Locate the cell with the specified text and output its (x, y) center coordinate. 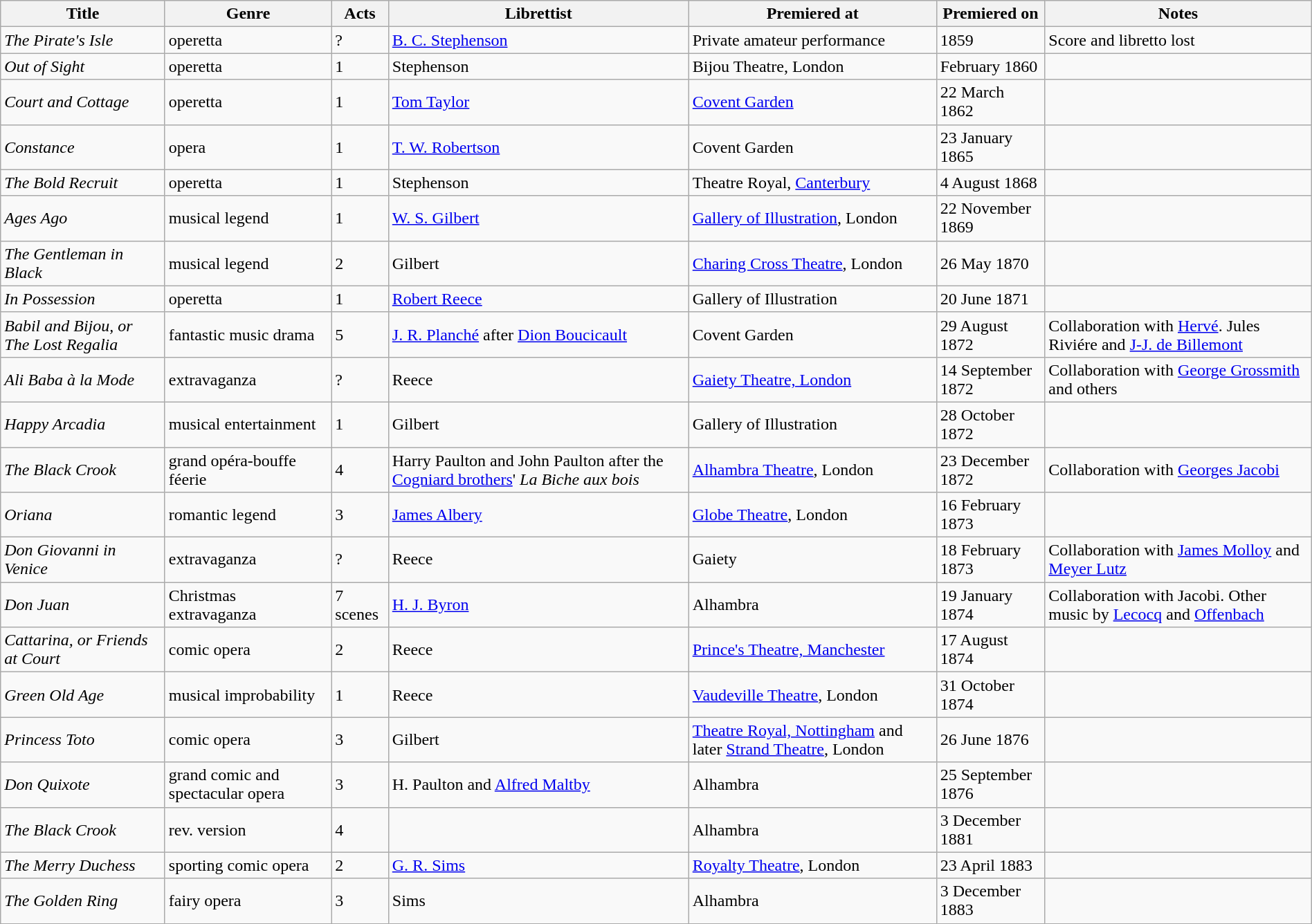
romantic legend (248, 515)
grand comic and spectacular opera (248, 784)
Cattarina, or Friends at Court (83, 650)
The Bold Recruit (83, 183)
Bijou Theatre, London (812, 66)
23 January 1865 (991, 147)
James Albery (538, 515)
Robert Reece (538, 299)
Oriana (83, 515)
In Possession (83, 299)
grand opéra-bouffe féerie (248, 469)
22 November 1869 (991, 219)
W. S. Gilbert (538, 219)
25 September 1876 (991, 784)
musical improbability (248, 694)
Collaboration with Georges Jacobi (1178, 469)
Acts (360, 14)
Collaboration with James Molloy and Meyer Lutz (1178, 560)
J. R. Planché after Dion Boucicault (538, 335)
1859 (991, 40)
Don Giovanni in Venice (83, 560)
Harry Paulton and John Paulton after the Cogniard brothers' La Biche aux bois (538, 469)
Happy Arcadia (83, 425)
The Pirate's Isle (83, 40)
Out of Sight (83, 66)
28 October 1872 (991, 425)
The Golden Ring (83, 900)
26 May 1870 (991, 263)
14 September 1872 (991, 379)
22 March 1862 (991, 102)
T. W. Robertson (538, 147)
musical entertainment (248, 425)
Christmas extravaganza (248, 604)
Green Old Age (83, 694)
3 December 1883 (991, 900)
Collaboration with Hervé. Jules Riviére and J-J. de Billemont (1178, 335)
4 August 1868 (991, 183)
Gaiety (812, 560)
Court and Cottage (83, 102)
23 April 1883 (991, 865)
18 February 1873 (991, 560)
16 February 1873 (991, 515)
fairy opera (248, 900)
The Gentleman in Black (83, 263)
Theatre Royal, Nottingham and later Strand Theatre, London (812, 740)
Constance (83, 147)
Ali Baba à la Mode (83, 379)
rev. version (248, 830)
Theatre Royal, Canterbury (812, 183)
Don Juan (83, 604)
Don Quixote (83, 784)
fantastic music drama (248, 335)
Alhambra Theatre, London (812, 469)
opera (248, 147)
Score and libretto lost (1178, 40)
Globe Theatre, London (812, 515)
The Merry Duchess (83, 865)
Private amateur performance (812, 40)
H. J. Byron (538, 604)
31 October 1874 (991, 694)
Vaudeville Theatre, London (812, 694)
17 August 1874 (991, 650)
Prince's Theatre, Manchester (812, 650)
B. C. Stephenson (538, 40)
Genre (248, 14)
Princess Toto (83, 740)
Gaiety Theatre, London (812, 379)
20 June 1871 (991, 299)
Collaboration with Jacobi. Other music by Lecocq and Offenbach (1178, 604)
Premiered at (812, 14)
Royalty Theatre, London (812, 865)
5 (360, 335)
Gallery of Illustration, London (812, 219)
Librettist (538, 14)
H. Paulton and Alfred Maltby (538, 784)
Charing Cross Theatre, London (812, 263)
Babil and Bijou, or The Lost Regalia (83, 335)
23 December 1872 (991, 469)
sporting comic opera (248, 865)
Tom Taylor (538, 102)
Notes (1178, 14)
Title (83, 14)
7 scenes (360, 604)
3 December 1881 (991, 830)
Ages Ago (83, 219)
19 January 1874 (991, 604)
26 June 1876 (991, 740)
Collaboration with George Grossmith and others (1178, 379)
February 1860 (991, 66)
Sims (538, 900)
29 August 1872 (991, 335)
Premiered on (991, 14)
G. R. Sims (538, 865)
